Determine the [X, Y] coordinate at the center of the cell enclosing the given text.  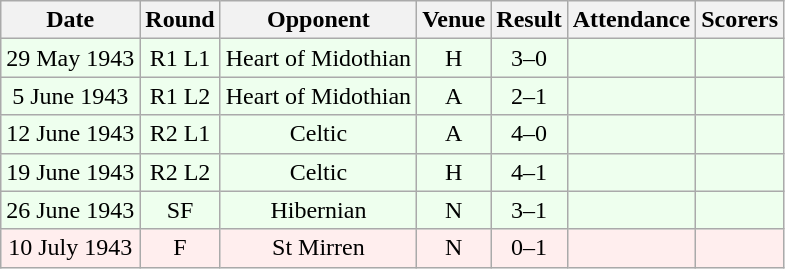
19 June 1943 [70, 172]
SF [180, 210]
Round [180, 20]
3–1 [529, 210]
R2 L1 [180, 134]
2–1 [529, 96]
0–1 [529, 248]
4–0 [529, 134]
12 June 1943 [70, 134]
Opponent [318, 20]
Date [70, 20]
4–1 [529, 172]
26 June 1943 [70, 210]
29 May 1943 [70, 58]
Venue [454, 20]
Attendance [631, 20]
Hibernian [318, 210]
5 June 1943 [70, 96]
R1 L2 [180, 96]
R2 L2 [180, 172]
3–0 [529, 58]
R1 L1 [180, 58]
F [180, 248]
Scorers [740, 20]
10 July 1943 [70, 248]
St Mirren [318, 248]
Result [529, 20]
